Determine the (X, Y) coordinate at the center of the cell enclosing the given text.  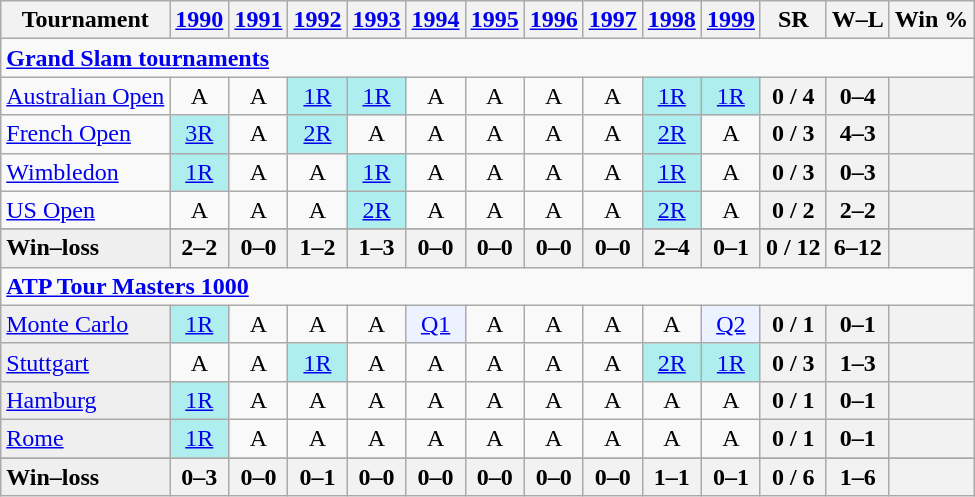
1–6 (858, 477)
Hamburg (86, 400)
1990 (200, 20)
0 / 12 (793, 248)
Tournament (86, 20)
Wimbledon (86, 172)
Rome (86, 438)
ATP Tour Masters 1000 (488, 286)
1993 (376, 20)
US Open (86, 210)
1999 (730, 20)
Q2 (730, 324)
Monte Carlo (86, 324)
1996 (554, 20)
2–4 (672, 248)
1997 (612, 20)
Win % (932, 20)
Australian Open (86, 96)
1991 (258, 20)
SR (793, 20)
Q1 (436, 324)
0 / 6 (793, 477)
1–1 (672, 477)
0–4 (858, 96)
W–L (858, 20)
0 / 4 (793, 96)
1994 (436, 20)
6–12 (858, 248)
1995 (494, 20)
Grand Slam tournaments (488, 58)
1998 (672, 20)
3R (200, 134)
French Open (86, 134)
4–3 (858, 134)
Stuttgart (86, 362)
1–2 (318, 248)
0 / 2 (793, 210)
1992 (318, 20)
